Capture the cell that displays the provided text and extract its [X, Y] central coordinate. 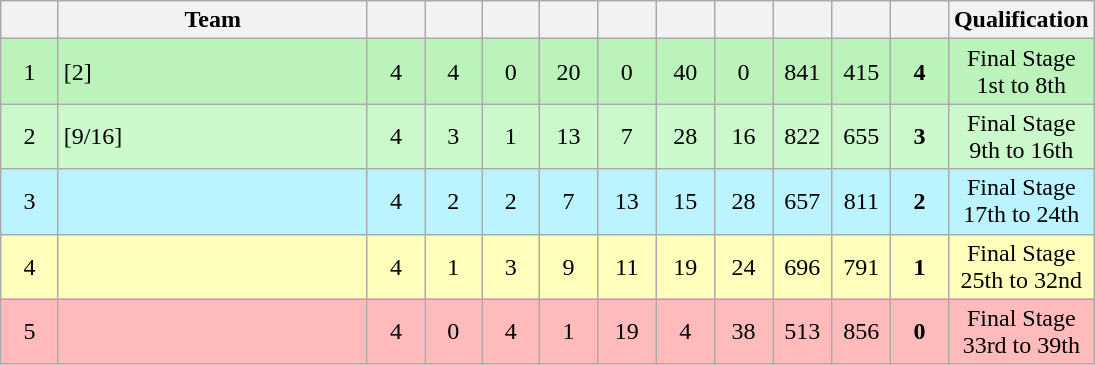
11 [627, 266]
16 [743, 136]
Final Stage 17th to 24th [1021, 202]
40 [685, 72]
822 [802, 136]
811 [862, 202]
Team [212, 20]
24 [743, 266]
15 [685, 202]
696 [802, 266]
Final Stage 33rd to 39th [1021, 332]
841 [802, 72]
Final Stage 9th to 16th [1021, 136]
9 [568, 266]
655 [862, 136]
5 [30, 332]
657 [802, 202]
513 [802, 332]
[2] [212, 72]
20 [568, 72]
Qualification [1021, 20]
[9/16] [212, 136]
Final Stage 1st to 8th [1021, 72]
Final Stage 25th to 32nd [1021, 266]
791 [862, 266]
38 [743, 332]
856 [862, 332]
415 [862, 72]
